For the text-containing cell, return its midpoint in (X, Y) coordinate format. 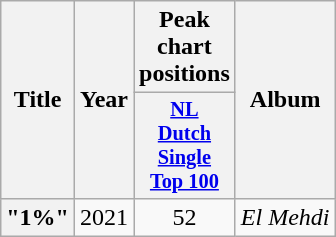
"1%" (38, 217)
NLDutchSingleTop 100 (185, 146)
El Mehdi (285, 217)
Peak chart positions (185, 47)
Title (38, 100)
Year (104, 100)
2021 (104, 217)
52 (185, 217)
Album (285, 100)
